Locate the cell with the specified text and output its [X, Y] center coordinate. 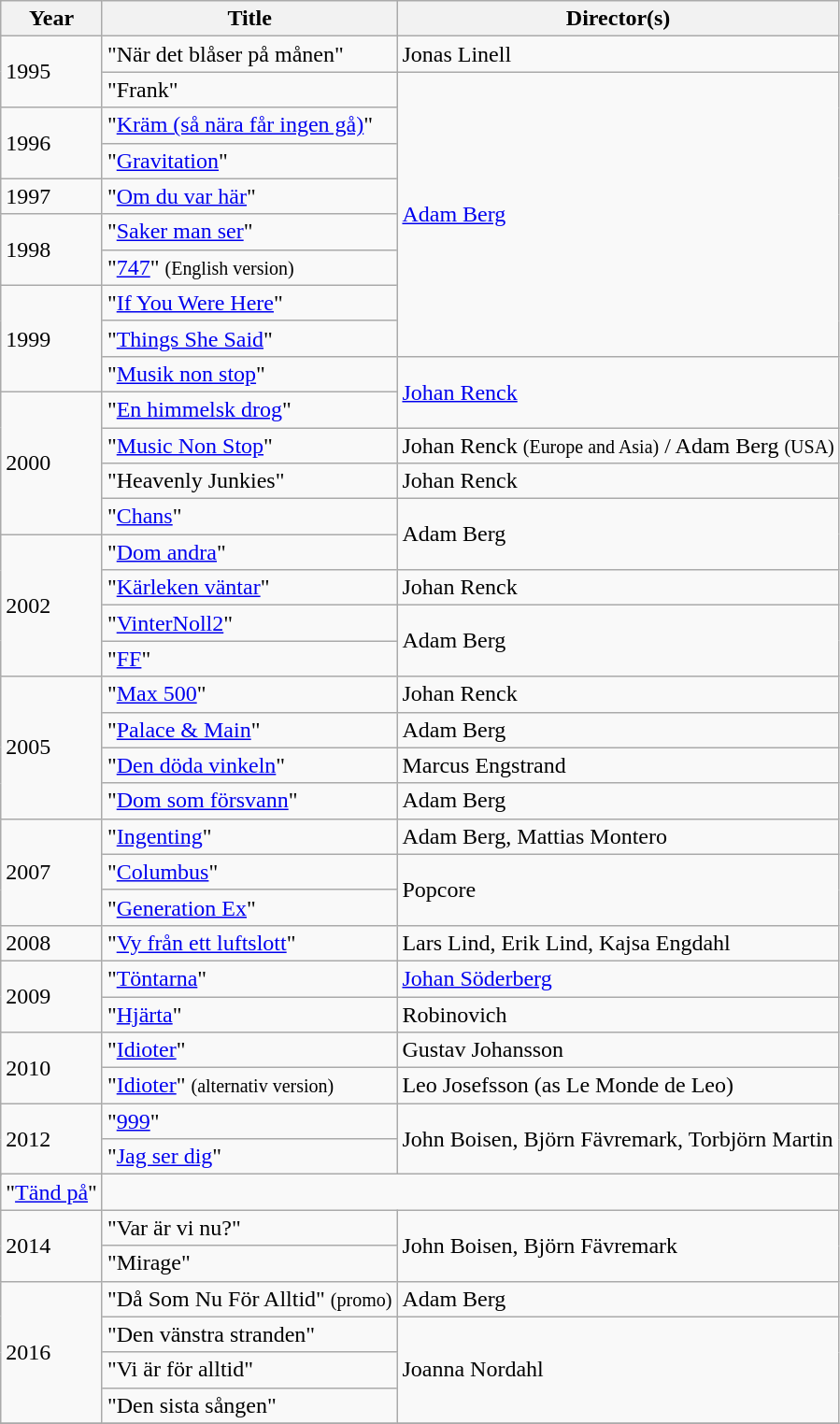
2005 [52, 748]
"Generation Ex" [249, 907]
2009 [52, 996]
"Idioter" [249, 1050]
"Things She Said" [249, 338]
"Dom andra" [249, 552]
"FF" [249, 659]
"Var är vi nu?" [249, 1228]
2016 [52, 1352]
"Kräm (så nära får ingen gå)" [249, 125]
2000 [52, 463]
Joanna Nordahl [619, 1370]
"If You Were Here" [249, 303]
2010 [52, 1068]
Johan Söderberg [619, 978]
"Töntarna" [249, 978]
"En himmelsk drog" [249, 409]
Leo Josefsson (as Le Monde de Leo) [619, 1086]
1996 [52, 143]
1998 [52, 249]
"Musik non stop" [249, 374]
"Om du var här" [249, 196]
"Den vänstra stranden" [249, 1334]
1999 [52, 338]
"Music Non Stop" [249, 446]
2014 [52, 1246]
"747" (English version) [249, 267]
"Idioter" (alternativ version) [249, 1086]
"Columbus" [249, 872]
"Vi är för alltid" [249, 1370]
"Mirage" [249, 1263]
"Ingenting" [249, 836]
2007 [52, 872]
"Tänd på" [52, 1192]
"Dom som försvann" [249, 801]
"Saker man ser" [249, 232]
"Den döda vinkeln" [249, 765]
Year [52, 19]
"Max 500" [249, 694]
"VinterNoll2" [249, 623]
"Den sista sången" [249, 1405]
"När det blåser på månen" [249, 54]
"Hjärta" [249, 1014]
"Heavenly Junkies" [249, 481]
1995 [52, 72]
"Gravitation" [249, 161]
"Palace & Main" [249, 730]
Robinovich [619, 1014]
"Kärleken väntar" [249, 588]
"999" [249, 1121]
2002 [52, 605]
Popcore [619, 890]
Director(s) [619, 19]
Jonas Linell [619, 54]
Johan Renck (Europe and Asia) / Adam Berg (USA) [619, 446]
1997 [52, 196]
Lars Lind, Erik Lind, Kajsa Engdahl [619, 943]
"Då Som Nu För Alltid" (promo) [249, 1299]
"Vy från ett luftslott" [249, 943]
Gustav Johansson [619, 1050]
Adam Berg, Mattias Montero [619, 836]
Title [249, 19]
John Boisen, Björn Fävremark, Torbjörn Martin [619, 1139]
2008 [52, 943]
"Chans" [249, 517]
"Jag ser dig" [249, 1157]
John Boisen, Björn Fävremark [619, 1246]
2012 [52, 1139]
Marcus Engstrand [619, 765]
"Frank" [249, 90]
